Locate the cell with the specified text and output its [X, Y] center coordinate. 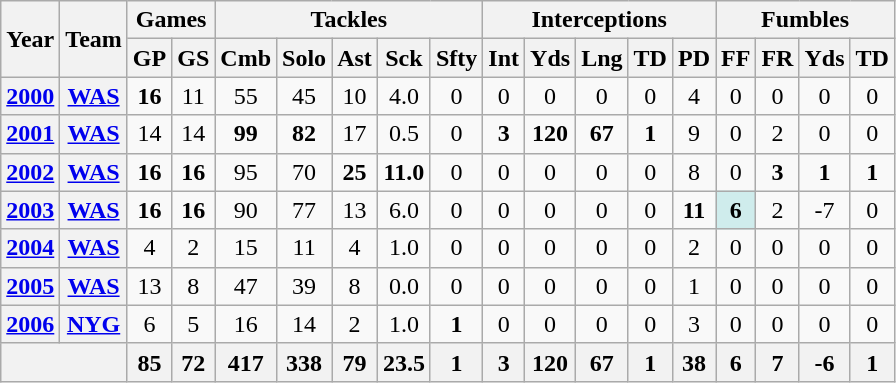
2000 [30, 96]
77 [304, 210]
0.0 [404, 286]
2003 [30, 210]
6.0 [404, 210]
PD [694, 58]
417 [246, 362]
5 [194, 324]
2005 [30, 286]
4.0 [404, 96]
Int [504, 58]
Team [94, 39]
2004 [30, 248]
55 [246, 96]
NYG [94, 324]
Games [170, 20]
FF [736, 58]
11.0 [404, 172]
Sfty [456, 58]
9 [694, 134]
2001 [30, 134]
7 [778, 362]
39 [304, 286]
Ast [355, 58]
-6 [824, 362]
Lng [602, 58]
GP [149, 58]
Tackles [349, 20]
90 [246, 210]
0.5 [404, 134]
70 [304, 172]
79 [355, 362]
25 [355, 172]
Sck [404, 58]
38 [694, 362]
47 [246, 286]
Fumbles [806, 20]
-7 [824, 210]
95 [246, 172]
Cmb [246, 58]
82 [304, 134]
338 [304, 362]
45 [304, 96]
15 [246, 248]
10 [355, 96]
GS [194, 58]
Interceptions [600, 20]
17 [355, 134]
23.5 [404, 362]
72 [194, 362]
85 [149, 362]
Year [30, 39]
99 [246, 134]
Solo [304, 58]
2006 [30, 324]
2002 [30, 172]
FR [778, 58]
